Output the (x, y) coordinate of the center of the cell containing the given text.  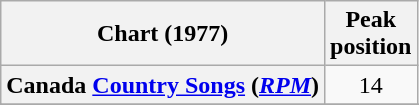
14 (371, 85)
Canada Country Songs (RPM) (163, 85)
Chart (1977) (163, 34)
Peakposition (371, 34)
